For the text-containing cell, return its midpoint in (x, y) coordinate format. 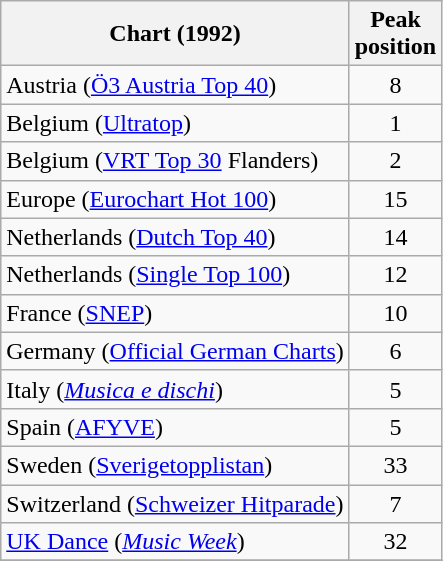
33 (395, 465)
Italy (Musica e dischi) (175, 389)
Netherlands (Single Top 100) (175, 275)
32 (395, 542)
Austria (Ö3 Austria Top 40) (175, 85)
6 (395, 351)
France (SNEP) (175, 313)
Netherlands (Dutch Top 40) (175, 237)
Sweden (Sverigetopplistan) (175, 465)
Germany (Official German Charts) (175, 351)
Spain (AFYVE) (175, 427)
2 (395, 161)
Europe (Eurochart Hot 100) (175, 199)
7 (395, 503)
Belgium (Ultratop) (175, 123)
10 (395, 313)
Peakposition (395, 34)
12 (395, 275)
Chart (1992) (175, 34)
15 (395, 199)
Switzerland (Schweizer Hitparade) (175, 503)
1 (395, 123)
8 (395, 85)
Belgium (VRT Top 30 Flanders) (175, 161)
14 (395, 237)
UK Dance (Music Week) (175, 542)
